Capture the cell that displays the provided text and extract its [X, Y] central coordinate. 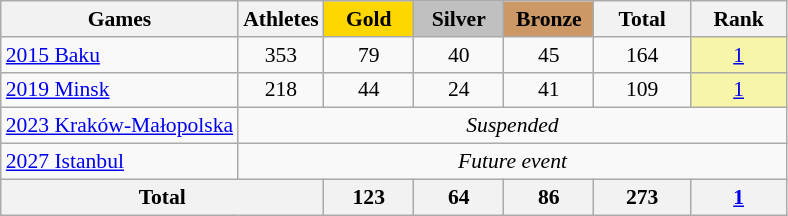
Athletes [281, 19]
Suspended [512, 126]
164 [642, 55]
86 [549, 197]
44 [369, 90]
Games [120, 19]
353 [281, 55]
Silver [459, 19]
Gold [369, 19]
41 [549, 90]
Future event [512, 162]
Rank [738, 19]
Bronze [549, 19]
123 [369, 197]
79 [369, 55]
2023 Kraków-Małopolska [120, 126]
2027 Istanbul [120, 162]
218 [281, 90]
273 [642, 197]
45 [549, 55]
2019 Minsk [120, 90]
40 [459, 55]
24 [459, 90]
64 [459, 197]
2015 Baku [120, 55]
109 [642, 90]
